Determine the (X, Y) coordinate at the center of the cell enclosing the given text.  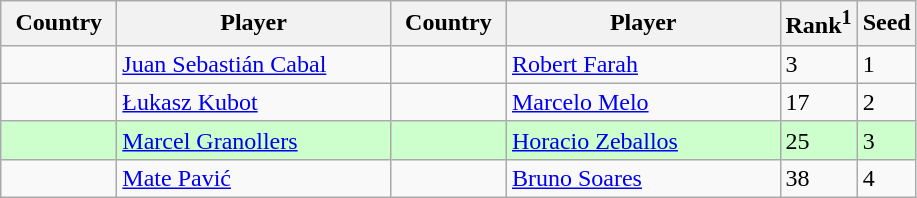
17 (818, 102)
Marcel Granollers (254, 140)
Juan Sebastián Cabal (254, 64)
Robert Farah (643, 64)
2 (886, 102)
38 (818, 178)
Łukasz Kubot (254, 102)
Seed (886, 24)
Bruno Soares (643, 178)
4 (886, 178)
Horacio Zeballos (643, 140)
Marcelo Melo (643, 102)
Rank1 (818, 24)
Mate Pavić (254, 178)
1 (886, 64)
25 (818, 140)
